For the text-containing cell, return its midpoint in [x, y] coordinate format. 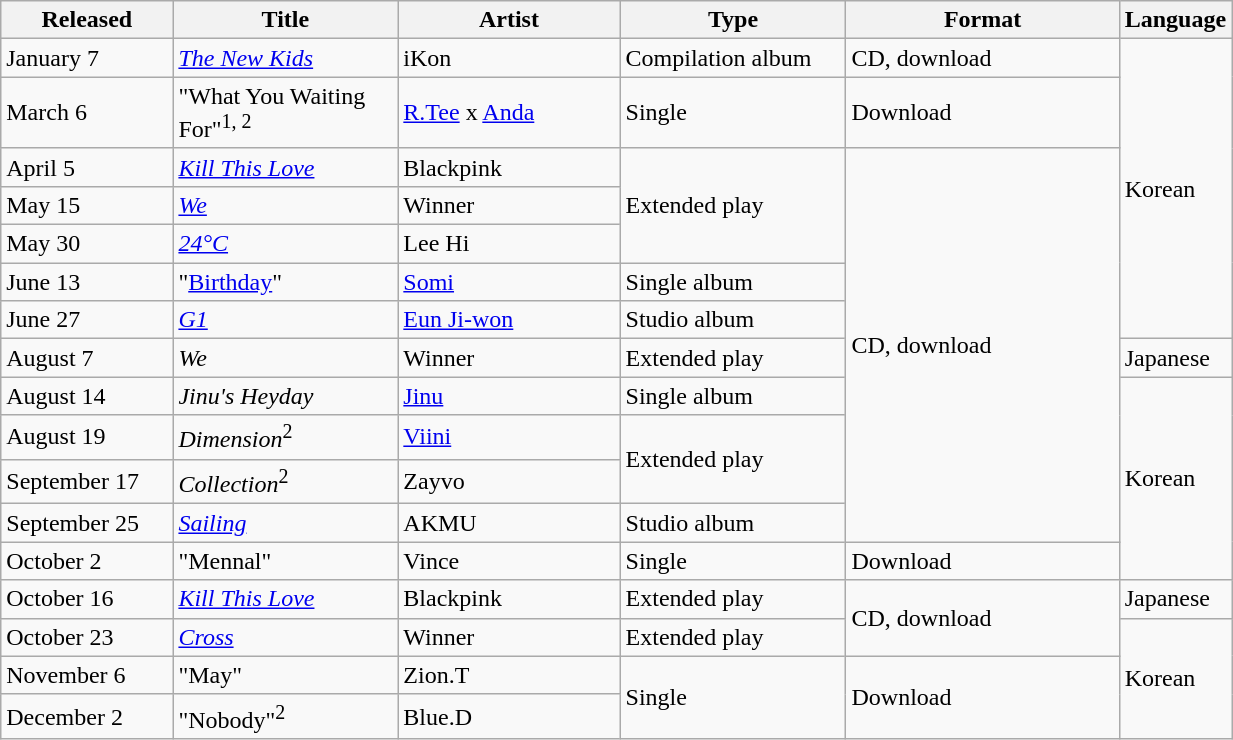
Jinu's Heyday [286, 396]
Vince [509, 561]
Type [733, 20]
Sailing [286, 523]
June 27 [87, 320]
"Nobody"2 [286, 716]
Somi [509, 282]
October 16 [87, 599]
November 6 [87, 675]
March 6 [87, 113]
Collection2 [286, 482]
Format [982, 20]
G1 [286, 320]
Cross [286, 637]
September 17 [87, 482]
Artist [509, 20]
Compilation album [733, 58]
iKon [509, 58]
R.Tee x Anda [509, 113]
24°C [286, 244]
April 5 [87, 167]
October 2 [87, 561]
"May" [286, 675]
Released [87, 20]
October 23 [87, 637]
Jinu [509, 396]
Blue.D [509, 716]
Language [1175, 20]
May 30 [87, 244]
August 14 [87, 396]
Eun Ji-won [509, 320]
AKMU [509, 523]
"What You Waiting For"1, 2 [286, 113]
Dimension2 [286, 438]
Zion.T [509, 675]
January 7 [87, 58]
Lee Hi [509, 244]
August 7 [87, 358]
December 2 [87, 716]
August 19 [87, 438]
Viini [509, 438]
September 25 [87, 523]
The New Kids [286, 58]
"Mennal" [286, 561]
June 13 [87, 282]
Zayvo [509, 482]
"Birthday" [286, 282]
May 15 [87, 205]
Title [286, 20]
